Determine the (x, y) coordinate at the center of the cell enclosing the given text.  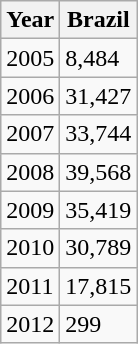
8,484 (98, 58)
299 (98, 324)
33,744 (98, 134)
2005 (30, 58)
2009 (30, 210)
39,568 (98, 172)
2012 (30, 324)
2006 (30, 96)
17,815 (98, 286)
30,789 (98, 248)
2008 (30, 172)
35,419 (98, 210)
2011 (30, 286)
31,427 (98, 96)
2010 (30, 248)
2007 (30, 134)
Year (30, 20)
Brazil (98, 20)
